Determine the (X, Y) coordinate at the center of the cell enclosing the given text.  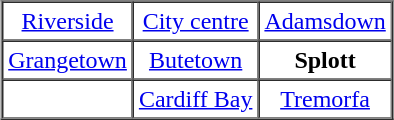
Splott (324, 60)
Adamsdown (324, 22)
Tremorfa (324, 100)
Cardiff Bay (196, 100)
City centre (196, 22)
Butetown (196, 60)
Grangetown (68, 60)
Riverside (68, 22)
